Determine the [x, y] coordinate at the center of the cell enclosing the given text.  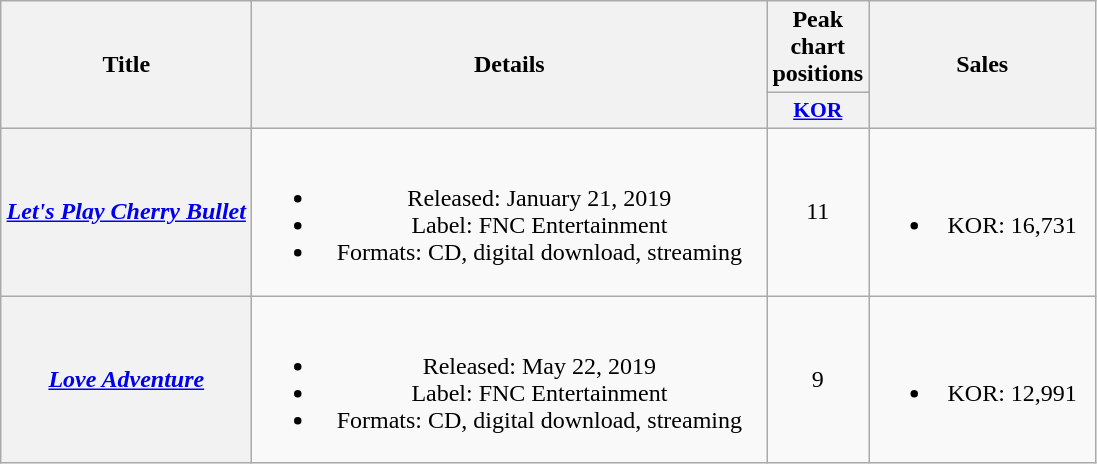
KOR: 16,731 [982, 212]
KOR [818, 111]
Peak chart positions [818, 47]
Let's Play Cherry Bullet [126, 212]
Released: January 21, 2019Label: FNC EntertainmentFormats: CD, digital download, streaming [510, 212]
Love Adventure [126, 380]
Title [126, 65]
KOR: 12,991 [982, 380]
Details [510, 65]
Released: May 22, 2019Label: FNC EntertainmentFormats: CD, digital download, streaming [510, 380]
Sales [982, 65]
9 [818, 380]
11 [818, 212]
